Extract the (x, y) coordinate from the center of the cell holding the provided text.  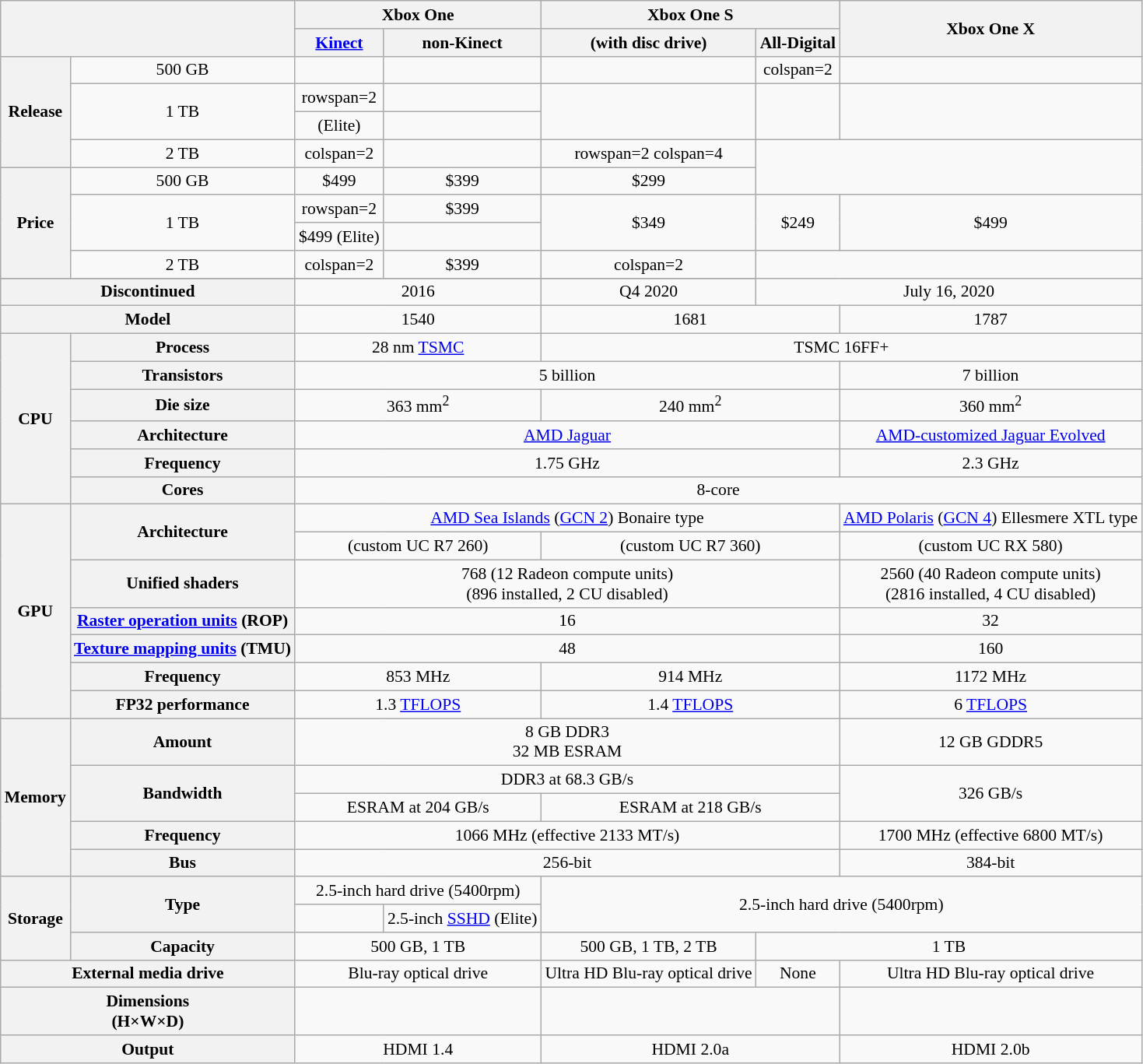
July 16, 2020 (949, 292)
AMD Polaris (GCN 4) Ellesmere XTL type (990, 518)
6 TFLOPS (990, 704)
28 nm TSMC (418, 348)
360 mm2 (990, 405)
GPU (36, 612)
8 GB DDR332 MB ESRAM (567, 743)
1681 (690, 320)
363 mm2 (418, 405)
None (798, 974)
Texture mapping units (TMU) (182, 649)
1540 (418, 320)
(custom UC R7 260) (418, 546)
Amount (182, 743)
1.4 TFLOPS (690, 704)
Xbox One X (990, 28)
1066 MHz (effective 2133 MT/s) (567, 835)
DDR3 at 68.3 GB/s (567, 780)
1.75 GHz (567, 463)
2.5-inch SSHD (Elite) (462, 918)
1.3 TFLOPS (418, 704)
$249 (798, 223)
Process (182, 348)
32 (990, 621)
(with disc drive) (648, 43)
Price (36, 223)
Raster operation units (ROP) (182, 621)
Xbox One (418, 15)
External media drive (148, 974)
384-bit (990, 863)
500 GB, 1 TB, 2 TB (648, 946)
1787 (990, 320)
Cores (182, 490)
Output (148, 1049)
768 (12 Radeon compute units)(896 installed, 2 CU disabled) (567, 584)
Memory (36, 798)
Discontinued (148, 292)
240 mm2 (690, 405)
Release (36, 111)
$499 (Elite) (339, 237)
Type (182, 904)
HDMI 2.0b (990, 1049)
(custom UC R7 360) (690, 546)
(custom UC RX 580) (990, 546)
Dimensions(H×W×D) (148, 1012)
853 MHz (418, 677)
ESRAM at 204 GB/s (418, 808)
ESRAM at 218 GB/s (690, 808)
160 (990, 649)
48 (567, 649)
2560 (40 Radeon compute units)(2816 installed, 4 CU disabled) (990, 584)
Kinect (339, 43)
Storage (36, 918)
$349 (648, 223)
HDMI 2.0a (690, 1049)
Transistors (182, 375)
AMD-customized Jaguar Evolved (990, 435)
500 GB, 1 TB (418, 946)
Bus (182, 863)
CPU (36, 419)
rowspan=2 colspan=4 (648, 153)
7 billion (990, 375)
914 MHz (690, 677)
5 billion (567, 375)
8-core (718, 490)
256-bit (567, 863)
(Elite) (339, 126)
Xbox One S (690, 15)
Unified shaders (182, 584)
16 (567, 621)
Die size (182, 405)
2.3 GHz (990, 463)
AMD Jaguar (567, 435)
TSMC 16FF+ (841, 348)
1700 MHz (effective 6800 MT/s) (990, 835)
HDMI 1.4 (418, 1049)
2016 (418, 292)
Blu-ray optical drive (418, 974)
AMD Sea Islands (GCN 2) Bonaire type (567, 518)
Bandwidth (182, 794)
326 GB/s (990, 794)
12 GB GDDR5 (990, 743)
Model (148, 320)
Capacity (182, 946)
FP32 performance (182, 704)
1172 MHz (990, 677)
non-Kinect (462, 43)
$299 (648, 181)
All-Digital (798, 43)
Q4 2020 (648, 292)
